From the cell containing the given text, extract its center point as [X, Y] coordinate. 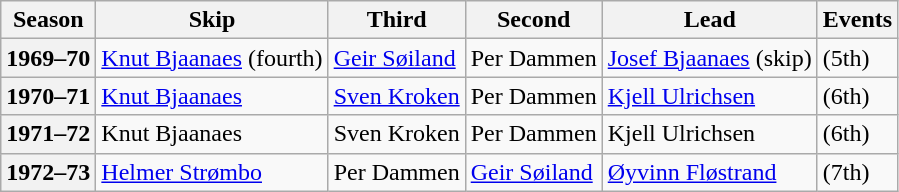
(5th) [857, 58]
Lead [710, 20]
Helmer Strømbo [212, 172]
1971–72 [48, 134]
(7th) [857, 172]
Skip [212, 20]
Second [534, 20]
Knut Bjaanaes (fourth) [212, 58]
Season [48, 20]
1970–71 [48, 96]
Third [396, 20]
Events [857, 20]
1972–73 [48, 172]
Øyvinn Fløstrand [710, 172]
1969–70 [48, 58]
Josef Bjaanaes (skip) [710, 58]
